Return the (x, y) coordinate for the center point of the cell that contains the specified text.  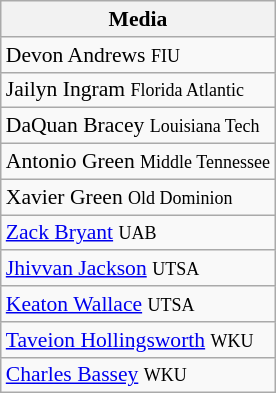
Media (138, 19)
Jhivvan Jackson UTSA (138, 269)
Jailyn Ingram Florida Atlantic (138, 90)
Keaton Wallace UTSA (138, 304)
Xavier Green Old Dominion (138, 197)
Antonio Green Middle Tennessee (138, 162)
DaQuan Bracey Louisiana Tech (138, 126)
Taveion Hollingsworth WKU (138, 340)
Devon Andrews FIU (138, 55)
Zack Bryant UAB (138, 233)
Charles Bassey WKU (138, 375)
